Detect which cell encompasses the target text, then output its [X, Y] center coordinate. 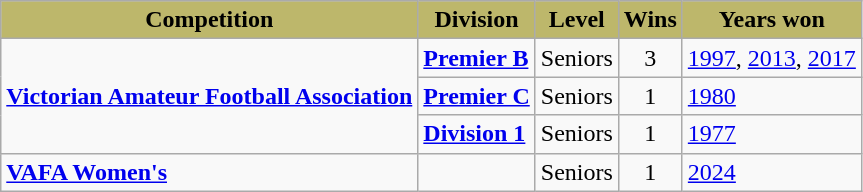
1977 [772, 134]
Division 1 [476, 134]
Premier C [476, 96]
Victorian Amateur Football Association [210, 96]
Division [476, 20]
Years won [772, 20]
3 [650, 58]
1980 [772, 96]
Competition [210, 20]
1997, 2013, 2017 [772, 58]
Wins [650, 20]
Level [576, 20]
Premier B [476, 58]
2024 [772, 172]
VAFA Women's [210, 172]
